Return [X, Y] of the center of cell containing provided text 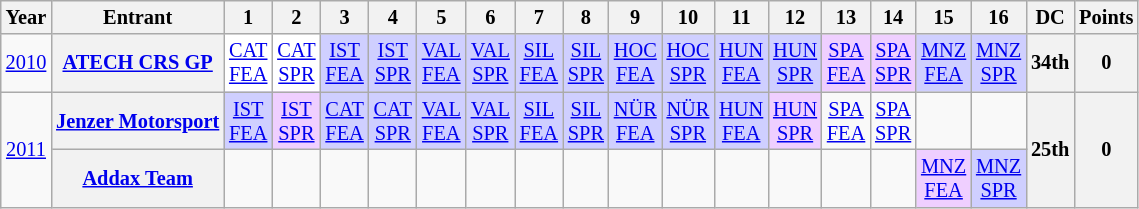
2010 [26, 63]
NÜRSPR [688, 121]
12 [795, 17]
2 [296, 17]
13 [846, 17]
25th [1050, 150]
Addax Team [138, 178]
6 [490, 17]
3 [344, 17]
1 [248, 17]
2011 [26, 150]
9 [636, 17]
5 [442, 17]
4 [393, 17]
DC [1050, 17]
Entrant [138, 17]
11 [741, 17]
7 [539, 17]
34th [1050, 63]
16 [998, 17]
HOCSPR [688, 63]
Jenzer Motorsport [138, 121]
Points [1106, 17]
8 [586, 17]
15 [944, 17]
NÜRFEA [636, 121]
HOCFEA [636, 63]
10 [688, 17]
14 [893, 17]
ATECH CRS GP [138, 63]
Year [26, 17]
